Find where the given text appears and provide that cell's center as [X, Y] coordinate. 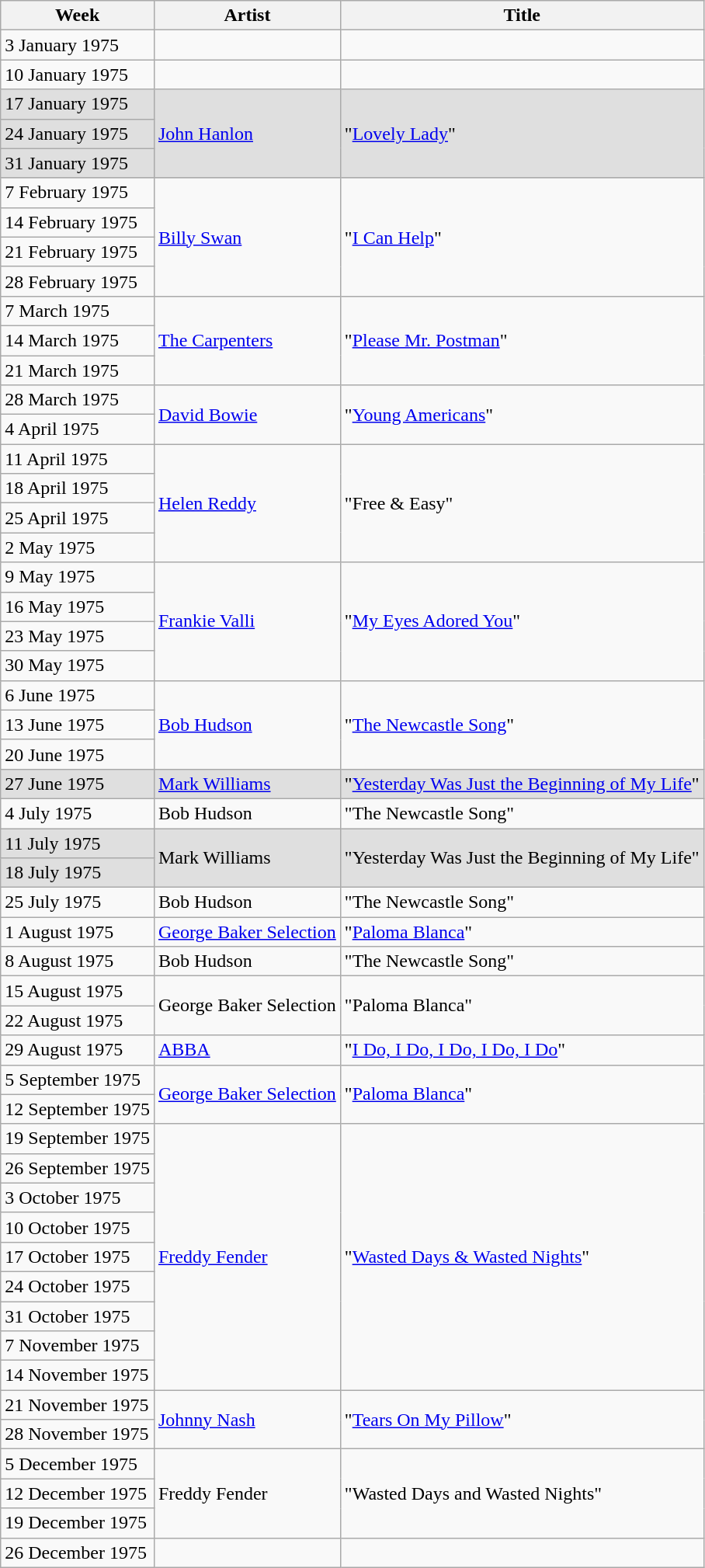
17 October 1975 [78, 1257]
17 January 1975 [78, 104]
8 August 1975 [78, 961]
"Wasted Days & Wasted Nights" [522, 1257]
3 October 1975 [78, 1198]
Frankie Valli [247, 621]
22 August 1975 [78, 1020]
15 August 1975 [78, 991]
"I Do, I Do, I Do, I Do, I Do" [522, 1050]
"Lovely Lady" [522, 134]
14 November 1975 [78, 1375]
19 December 1975 [78, 1523]
1 August 1975 [78, 932]
"I Can Help" [522, 237]
"Wasted Days and Wasted Nights" [522, 1493]
"Tears On My Pillow" [522, 1420]
3 January 1975 [78, 45]
19 September 1975 [78, 1139]
12 September 1975 [78, 1109]
2 May 1975 [78, 548]
28 November 1975 [78, 1434]
4 July 1975 [78, 813]
ABBA [247, 1050]
Artist [247, 16]
7 February 1975 [78, 193]
"Please Mr. Postman" [522, 340]
16 May 1975 [78, 607]
20 June 1975 [78, 754]
13 June 1975 [78, 725]
Billy Swan [247, 237]
John Hanlon [247, 134]
4 April 1975 [78, 429]
21 February 1975 [78, 252]
23 May 1975 [78, 636]
30 May 1975 [78, 666]
"Young Americans" [522, 415]
31 October 1975 [78, 1316]
18 April 1975 [78, 488]
7 November 1975 [78, 1346]
6 June 1975 [78, 695]
24 October 1975 [78, 1286]
14 February 1975 [78, 222]
Helen Reddy [247, 503]
29 August 1975 [78, 1050]
5 September 1975 [78, 1080]
Title [522, 16]
10 January 1975 [78, 75]
26 December 1975 [78, 1552]
The Carpenters [247, 340]
David Bowie [247, 415]
7 March 1975 [78, 311]
5 December 1975 [78, 1464]
26 September 1975 [78, 1168]
11 July 1975 [78, 843]
"My Eyes Adored You" [522, 621]
25 April 1975 [78, 518]
27 June 1975 [78, 784]
25 July 1975 [78, 902]
28 March 1975 [78, 400]
10 October 1975 [78, 1227]
28 February 1975 [78, 281]
14 March 1975 [78, 340]
Week [78, 16]
11 April 1975 [78, 459]
21 March 1975 [78, 370]
Johnny Nash [247, 1420]
12 December 1975 [78, 1493]
"Free & Easy" [522, 503]
24 January 1975 [78, 134]
21 November 1975 [78, 1405]
9 May 1975 [78, 577]
31 January 1975 [78, 163]
18 July 1975 [78, 873]
